Locate the cell with the specified text and output its (X, Y) center coordinate. 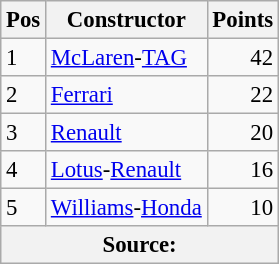
Williams-Honda (127, 208)
Pos (24, 20)
10 (242, 208)
Points (242, 20)
1 (24, 58)
22 (242, 95)
4 (24, 170)
2 (24, 95)
Constructor (127, 20)
20 (242, 133)
Lotus-Renault (127, 170)
Renault (127, 133)
16 (242, 170)
42 (242, 58)
Ferrari (127, 95)
5 (24, 208)
3 (24, 133)
McLaren-TAG (127, 58)
Source: (140, 245)
